Detect which cell encompasses the target text, then output its [X, Y] center coordinate. 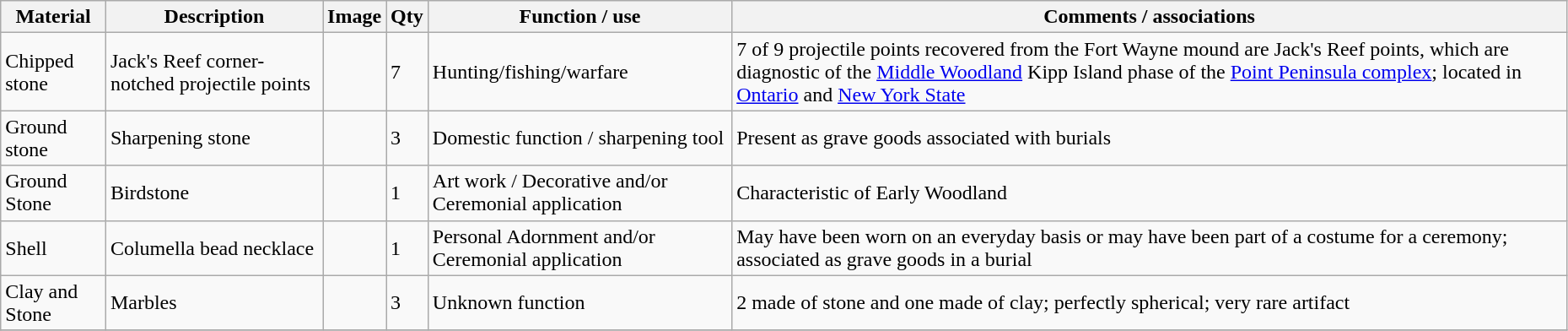
7 [407, 72]
Present as grave goods associated with burials [1150, 138]
Personal Adornment and/or Ceremonial application [579, 248]
Ground stone [54, 138]
Clay and Stone [54, 302]
Shell [54, 248]
Characteristic of Early Woodland [1150, 193]
Chipped stone [54, 72]
May have been worn on an everyday basis or may have been part of a costume for a ceremony; associated as grave goods in a burial [1150, 248]
Domestic function / sharpening tool [579, 138]
Qty [407, 17]
Image [354, 17]
Unknown function [579, 302]
Function / use [579, 17]
Columella bead necklace [214, 248]
Description [214, 17]
Marbles [214, 302]
2 made of stone and one made of clay; perfectly spherical; very rare artifact [1150, 302]
Comments / associations [1150, 17]
Ground Stone [54, 193]
Sharpening stone [214, 138]
Art work / Decorative and/or Ceremonial application [579, 193]
Birdstone [214, 193]
Hunting/fishing/warfare [579, 72]
Jack's Reef corner-notched projectile points [214, 72]
Material [54, 17]
